Determine the (x, y) coordinate at the center of the cell enclosing the given text.  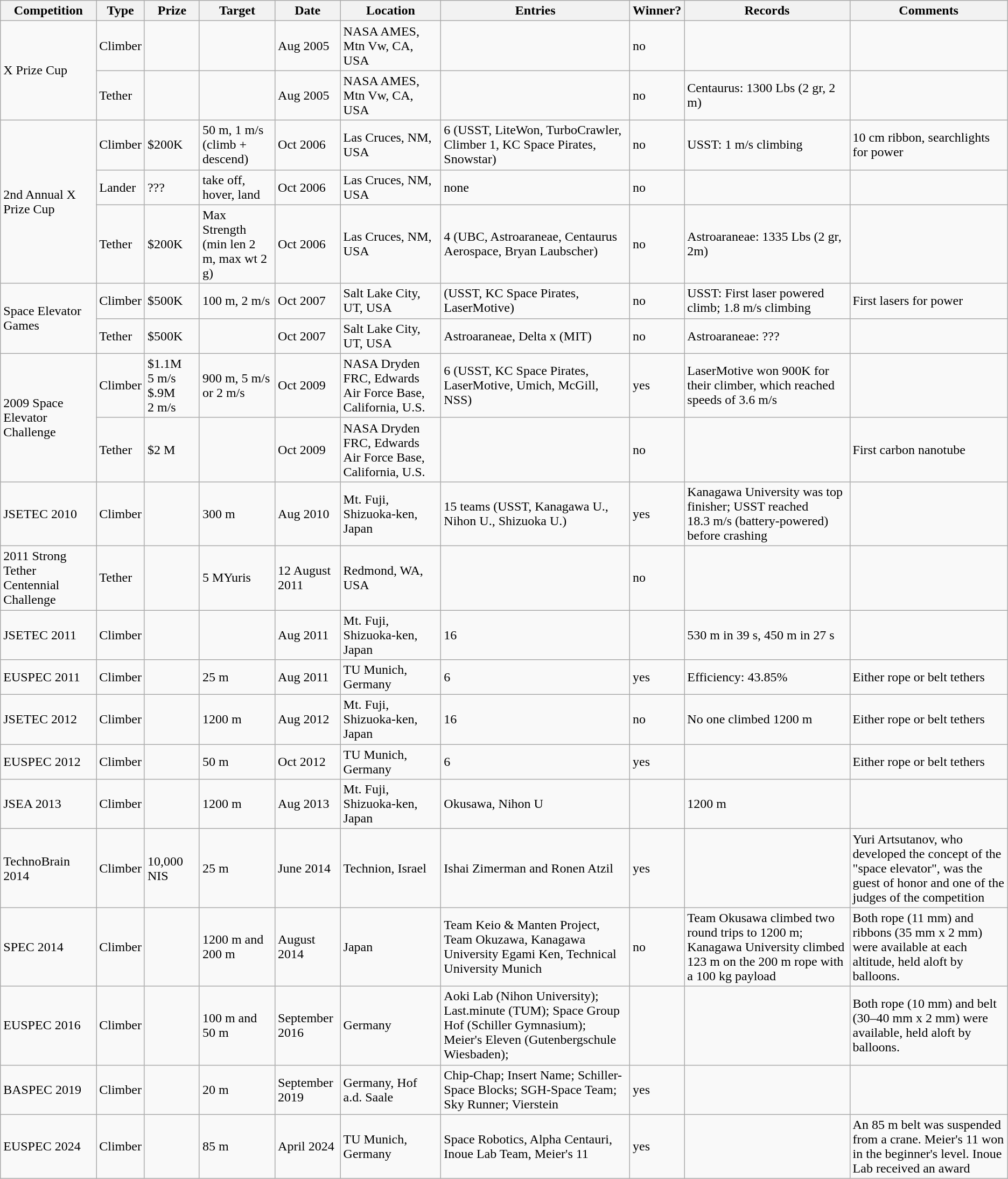
??? (172, 187)
Prize (172, 11)
Max Strength (min len 2 m, max wt 2 g) (237, 244)
Technion, Israel (391, 868)
BASPEC 2019 (48, 1090)
Records (767, 11)
Yuri Artsutanov, who developed the concept of the "space elevator", was the guest of honor and one of the judges of the competition (928, 868)
X Prize Cup (48, 71)
Aoki Lab (Nihon University); Last.minute (TUM); Space Group Hof (Schiller Gymnasium); Meier's Eleven (Gutenbergschule Wiesbaden); (535, 1025)
June 2014 (308, 868)
JSEA 2013 (48, 804)
Aug 2013 (308, 804)
Astroaraneae, Delta x (MIT) (535, 336)
First lasers for power (928, 301)
6 (USST, KC Space Pirates, LaserMotive, Umich, McGill, NSS) (535, 386)
Team Keio & Manten Project, Team Okuzawa, Kanagawa University Egami Ken, Technical University Munich (535, 947)
(USST, KC Space Pirates, LaserMotive) (535, 301)
1200 m and 200 m (237, 947)
4 (UBC, Astroaraneae, Centaurus Aerospace, Bryan Laubscher) (535, 244)
Type (121, 11)
6 (USST, LiteWon, TurboCrawler, Climber 1, KC Space Pirates, Snowstar) (535, 145)
TechnoBrain 2014 (48, 868)
Efficiency: 43.85% (767, 678)
EUSPEC 2011 (48, 678)
530 m in 39 s, 450 m in 27 s (767, 634)
85 m (237, 1146)
Astroaraneae: ??? (767, 336)
Both rope (11 mm) and ribbons (35 mm x 2 mm) were available at each altitude, held aloft by balloons. (928, 947)
Winner? (657, 11)
September 2016 (308, 1025)
300 m (237, 514)
September 2019 (308, 1090)
100 m and 50 m (237, 1025)
SPEC 2014 (48, 947)
USST: First laser powered climb; 1.8 m/s climbing (767, 301)
Kanagawa University was top finisher; USST reached 18.3 m/s (battery-powered) before crashing (767, 514)
Aug 2010 (308, 514)
Both rope (10 mm) and belt (30–40 mm x 2 mm) were available, held aloft by balloons. (928, 1025)
Comments (928, 11)
JSETEC 2010 (48, 514)
Entries (535, 11)
August 2014 (308, 947)
$2 M (172, 449)
Location (391, 11)
20 m (237, 1090)
EUSPEC 2016 (48, 1025)
2009 Space Elevator Challenge (48, 417)
Space Robotics, Alpha Centauri, Inoue Lab Team, Meier's 11 (535, 1146)
EUSPEC 2012 (48, 762)
Ishai Zimerman and Ronen Atzil (535, 868)
Lander (121, 187)
Astroaraneae: 1335 Lbs (2 gr, 2m) (767, 244)
USST: 1 m/s climbing (767, 145)
2011 Strong Tether Centennial Challenge (48, 577)
First carbon nanotube (928, 449)
15 teams (USST, Kanagawa U., Nihon U., Shizuoka U.) (535, 514)
Target (237, 11)
EUSPEC 2024 (48, 1146)
10 cm ribbon, searchlights for power (928, 145)
Oct 2012 (308, 762)
Germany, Hof a.d. Saale (391, 1090)
12 August 2011 (308, 577)
Competition (48, 11)
5 MYuris (237, 577)
100 m, 2 m/s (237, 301)
2nd Annual X Prize Cup (48, 201)
take off, hover, land (237, 187)
none (535, 187)
Redmond, WA, USA (391, 577)
Japan (391, 947)
Germany (391, 1025)
Aug 2012 (308, 720)
50 m (237, 762)
$1.1M 5 m/s $.9M 2 m/s (172, 386)
JSETEC 2011 (48, 634)
April 2024 (308, 1146)
LaserMotive won 900K for their climber, which reached speeds of 3.6 m/s (767, 386)
Centaurus: 1300 Lbs (2 gr, 2 m) (767, 95)
Team Okusawa climbed two round trips to 1200 m; Kanagawa University climbed 123 m on the 200 m rope with a 100 kg payload (767, 947)
Date (308, 11)
An 85 m belt was suspended from a crane. Meier's 11 won in the beginner's level. Inoue Lab received an award (928, 1146)
No one climbed 1200 m (767, 720)
Okusawa, Nihon U (535, 804)
10,000 NIS (172, 868)
900 m, 5 m/s or 2 m/s (237, 386)
Chip-Chap; Insert Name; Schiller-Space Blocks; SGH-Space Team; Sky Runner; Vierstein (535, 1090)
JSETEC 2012 (48, 720)
50 m, 1 m/s (climb + descend) (237, 145)
Space Elevator Games (48, 318)
